Locate the cell with the specified text and output its (x, y) center coordinate. 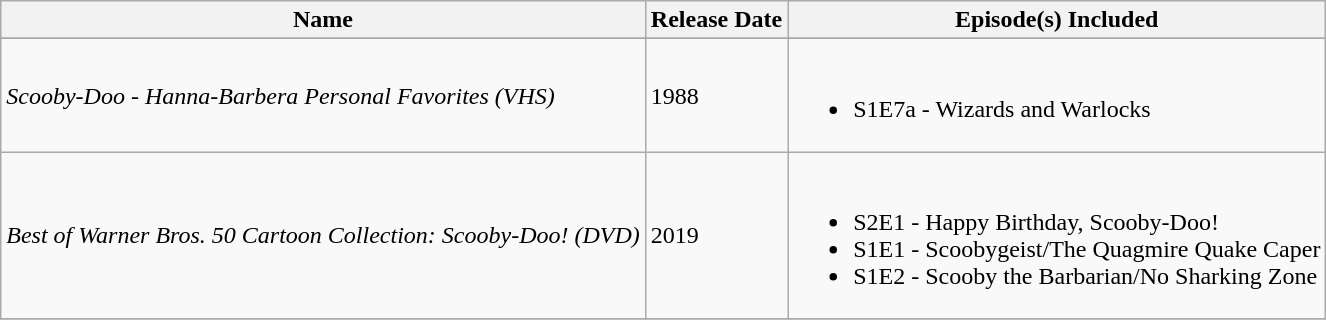
S2E1 - Happy Birthday, Scooby-Doo!S1E1 - Scoobygeist/The Quagmire Quake CaperS1E2 - Scooby the Barbarian/No Sharking Zone (1057, 236)
Scooby-Doo - Hanna-Barbera Personal Favorites (VHS) (324, 96)
Best of Warner Bros. 50 Cartoon Collection: Scooby-Doo! (DVD) (324, 236)
2019 (716, 236)
Release Date (716, 20)
Episode(s) Included (1057, 20)
1988 (716, 96)
S1E7a - Wizards and Warlocks (1057, 96)
Name (324, 20)
